For the text-containing cell, return its midpoint in [x, y] coordinate format. 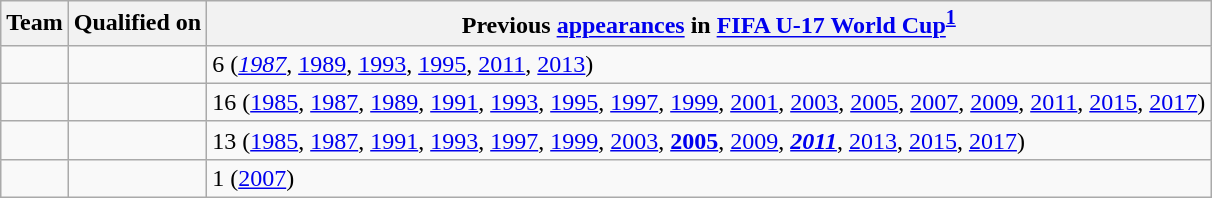
Previous appearances in FIFA U-17 World Cup1 [709, 24]
1 (2007) [709, 178]
Team [35, 24]
Qualified on [137, 24]
16 (1985, 1987, 1989, 1991, 1993, 1995, 1997, 1999, 2001, 2003, 2005, 2007, 2009, 2011, 2015, 2017) [709, 102]
6 (1987, 1989, 1993, 1995, 2011, 2013) [709, 64]
13 (1985, 1987, 1991, 1993, 1997, 1999, 2003, 2005, 2009, 2011, 2013, 2015, 2017) [709, 140]
